For the text-containing cell, return its midpoint in [X, Y] coordinate format. 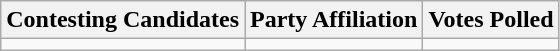
Contesting Candidates [123, 20]
Votes Polled [491, 20]
Party Affiliation [334, 20]
